Provide the (X, Y) coordinate of the cell's center where the given text is located.  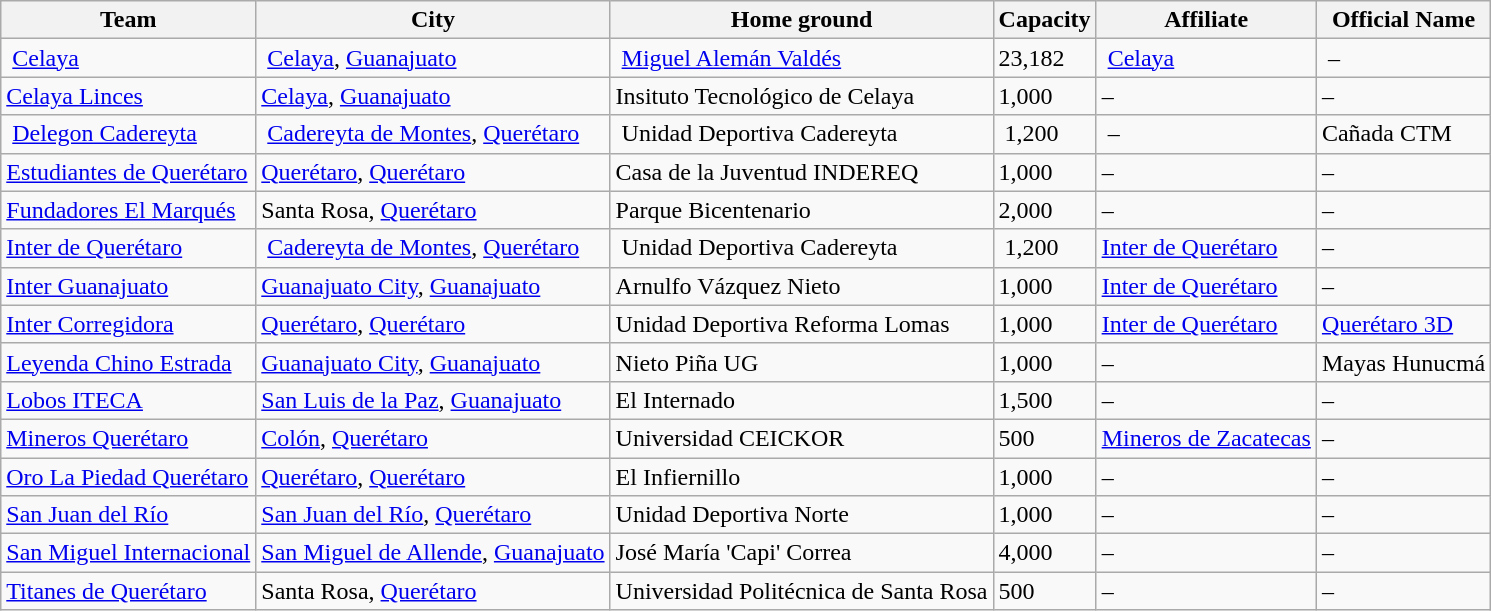
Estudiantes de Querétaro (128, 172)
Mayas Hunucmá (1403, 362)
Querétaro 3D (1403, 324)
El Infiernillo (802, 477)
Official Name (1403, 20)
Unidad Deportiva Reforma Lomas (802, 324)
Arnulfo Vázquez Nieto (802, 286)
Inter Guanajuato (128, 286)
Celaya Linces (128, 96)
Insituto Tecnológico de Celaya (802, 96)
San Luis de la Paz, Guanajuato (433, 400)
Oro La Piedad Querétaro (128, 477)
23,182 (1044, 58)
San Miguel de Allende, Guanajuato (433, 553)
Nieto Piña UG (802, 362)
Parque Bicentenario (802, 210)
2,000 (1044, 210)
Titanes de Querétaro (128, 591)
Mineros de Zacatecas (1206, 438)
Home ground (802, 20)
Affiliate (1206, 20)
Capacity (1044, 20)
4,000 (1044, 553)
Fundadores El Marqués (128, 210)
1,500 (1044, 400)
Unidad Deportiva Norte (802, 515)
San Juan del Río, Querétaro (433, 515)
El Internado (802, 400)
Delegon Cadereyta (128, 134)
Universidad Politécnica de Santa Rosa (802, 591)
Team (128, 20)
Colón, Querétaro (433, 438)
San Miguel Internacional (128, 553)
Miguel Alemán Valdés (802, 58)
Inter Corregidora (128, 324)
Universidad CEICKOR (802, 438)
San Juan del Río (128, 515)
Cañada CTM (1403, 134)
Leyenda Chino Estrada (128, 362)
Lobos ITECA (128, 400)
Mineros Querétaro (128, 438)
Casa de la Juventud INDEREQ (802, 172)
José María 'Capi' Correa (802, 553)
City (433, 20)
